Output the (x, y) coordinate of the center of the cell containing the given text.  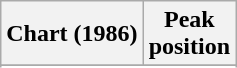
Chart (1986) (72, 34)
Peakposition (189, 34)
